Provide the (x, y) coordinate of the cell's center where the given text is located.  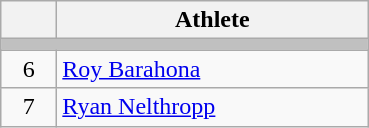
Roy Barahona (212, 69)
7 (29, 107)
Athlete (212, 20)
Ryan Nelthropp (212, 107)
6 (29, 69)
